For the text-containing cell, return its midpoint in (X, Y) coordinate format. 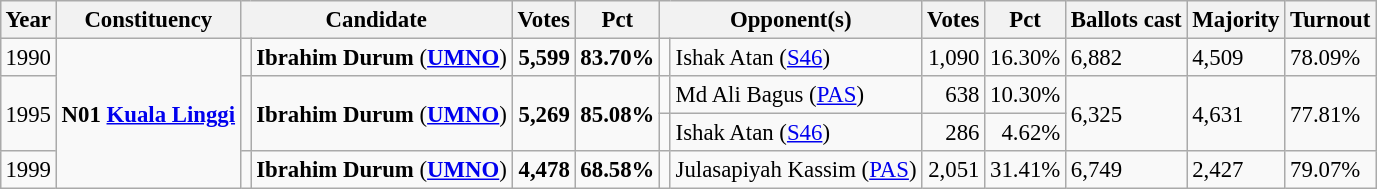
6,325 (1126, 114)
N01 Kuala Linggi (148, 113)
1990 (28, 57)
1995 (28, 114)
638 (954, 95)
Turnout (1330, 20)
Candidate (376, 20)
Majority (1236, 20)
5,269 (544, 114)
Opponent(s) (791, 20)
6,749 (1126, 170)
79.07% (1330, 170)
6,882 (1126, 57)
31.41% (1026, 170)
83.70% (618, 57)
2,051 (954, 170)
1999 (28, 170)
286 (954, 133)
4,478 (544, 170)
Julasapiyah Kassim (PAS) (796, 170)
Md Ali Bagus (PAS) (796, 95)
1,090 (954, 57)
85.08% (618, 114)
10.30% (1026, 95)
Year (28, 20)
77.81% (1330, 114)
Ballots cast (1126, 20)
16.30% (1026, 57)
4,631 (1236, 114)
5,599 (544, 57)
4,509 (1236, 57)
2,427 (1236, 170)
4.62% (1026, 133)
68.58% (618, 170)
Constituency (148, 20)
78.09% (1330, 57)
